For the text-containing cell, return its midpoint in [x, y] coordinate format. 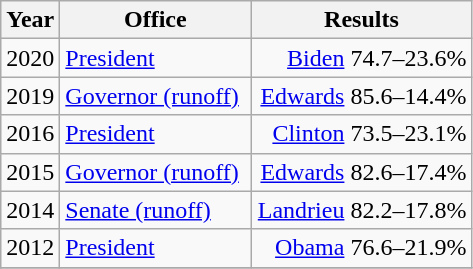
Senate (runoff) [156, 210]
Biden 74.7–23.6% [362, 58]
2016 [30, 134]
2019 [30, 96]
Clinton 73.5–23.1% [362, 134]
Edwards 85.6–14.4% [362, 96]
Edwards 82.6–17.4% [362, 172]
2015 [30, 172]
Office [156, 20]
2014 [30, 210]
Landrieu 82.2–17.8% [362, 210]
Year [30, 20]
Results [362, 20]
2012 [30, 248]
2020 [30, 58]
Obama 76.6–21.9% [362, 248]
